Return the (x, y) coordinate for the center point of the cell that contains the specified text.  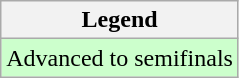
Advanced to semifinals (120, 58)
Legend (120, 20)
